From the cell containing the given text, extract its center point as [X, Y] coordinate. 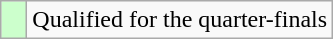
Qualified for the quarter-finals [180, 20]
